Locate the cell with the specified text and output its (X, Y) center coordinate. 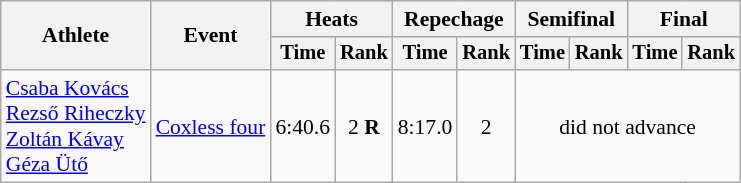
2 (486, 126)
Final (684, 19)
6:40.6 (302, 126)
Athlete (76, 36)
did not advance (628, 126)
2 R (364, 126)
Csaba KovácsRezső RiheczkyZoltán KávayGéza Ütő (76, 126)
Coxless four (211, 126)
8:17.0 (426, 126)
Repechage (454, 19)
Semifinal (571, 19)
Heats (331, 19)
Event (211, 36)
